Pinpoint the cell where the given text exists, returning its [X, Y] midpoint coordinate. 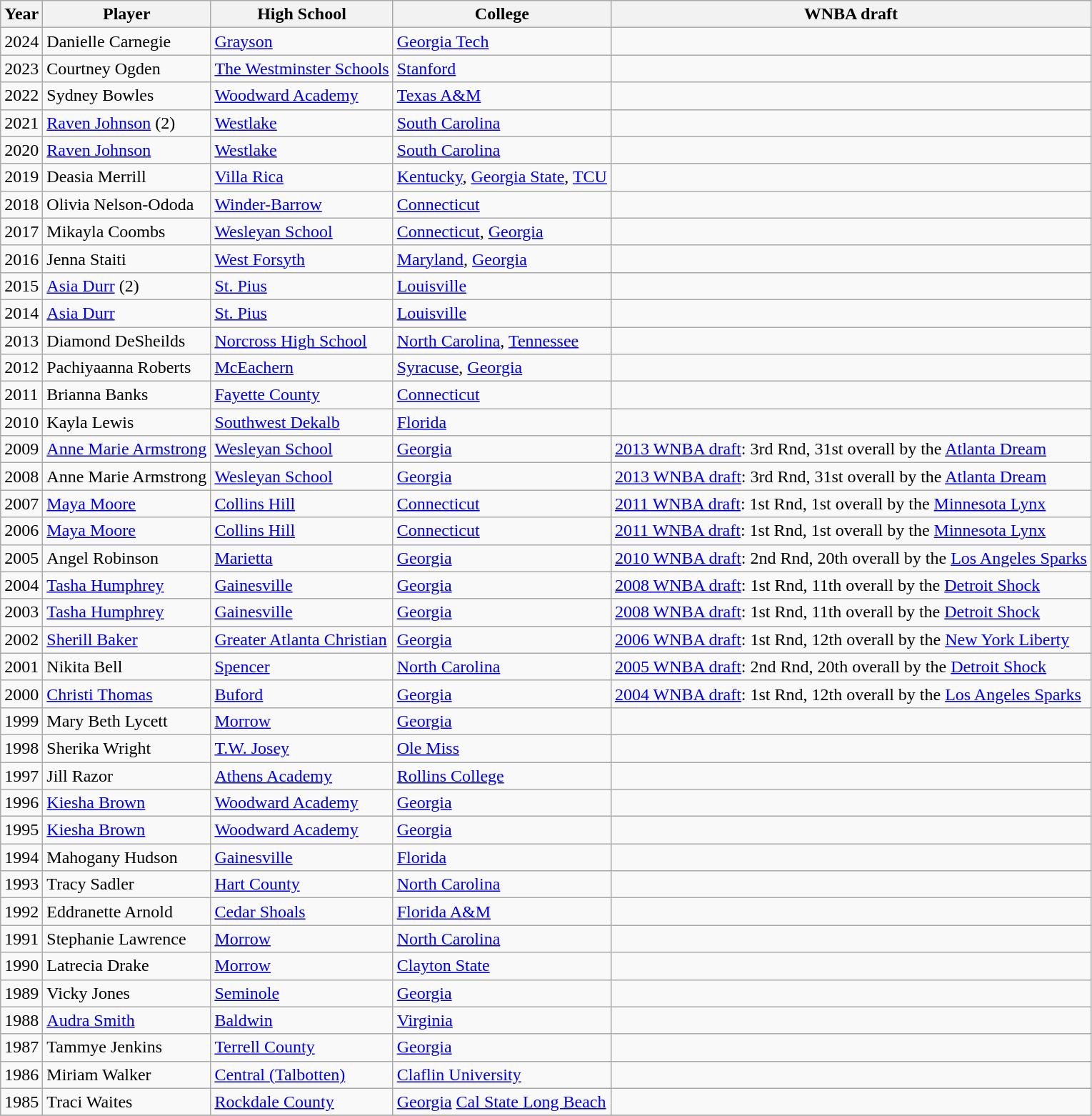
Virginia [501, 1020]
2019 [21, 177]
Christi Thomas [127, 694]
2023 [21, 69]
2016 [21, 259]
Syracuse, Georgia [501, 368]
2003 [21, 612]
1990 [21, 966]
2008 [21, 477]
2004 WNBA draft: 1st Rnd, 12th overall by the Los Angeles Sparks [851, 694]
Georgia Cal State Long Beach [501, 1102]
Mary Beth Lycett [127, 721]
McEachern [301, 368]
Mahogany Hudson [127, 857]
2013 [21, 341]
Georgia Tech [501, 41]
Hart County [301, 885]
Courtney Ogden [127, 69]
Greater Atlanta Christian [301, 639]
Clayton State [501, 966]
Player [127, 14]
Athens Academy [301, 775]
T.W. Josey [301, 748]
2021 [21, 123]
2024 [21, 41]
Angel Robinson [127, 558]
1985 [21, 1102]
Traci Waites [127, 1102]
Sherill Baker [127, 639]
Maryland, Georgia [501, 259]
2000 [21, 694]
1994 [21, 857]
Buford [301, 694]
Grayson [301, 41]
Terrell County [301, 1047]
The Westminster Schools [301, 69]
Kentucky, Georgia State, TCU [501, 177]
Rollins College [501, 775]
Diamond DeSheilds [127, 341]
North Carolina, Tennessee [501, 341]
Texas A&M [501, 96]
1991 [21, 939]
2002 [21, 639]
High School [301, 14]
Year [21, 14]
1997 [21, 775]
Raven Johnson [127, 150]
Baldwin [301, 1020]
1987 [21, 1047]
Asia Durr (2) [127, 286]
2004 [21, 585]
Tammye Jenkins [127, 1047]
Spencer [301, 667]
Marietta [301, 558]
Stephanie Lawrence [127, 939]
2001 [21, 667]
2012 [21, 368]
Seminole [301, 993]
2010 WNBA draft: 2nd Rnd, 20th overall by the Los Angeles Sparks [851, 558]
1995 [21, 830]
Olivia Nelson-Ododa [127, 204]
2010 [21, 422]
Asia Durr [127, 313]
2007 [21, 504]
Sherika Wright [127, 748]
Brianna Banks [127, 395]
1986 [21, 1075]
2014 [21, 313]
Winder-Barrow [301, 204]
Latrecia Drake [127, 966]
Kayla Lewis [127, 422]
2022 [21, 96]
Eddranette Arnold [127, 912]
2006 [21, 531]
2011 [21, 395]
Connecticut, Georgia [501, 231]
Deasia Merrill [127, 177]
1989 [21, 993]
1999 [21, 721]
Nikita Bell [127, 667]
Jill Razor [127, 775]
Danielle Carnegie [127, 41]
Jenna Staiti [127, 259]
Central (Talbotten) [301, 1075]
2005 [21, 558]
Villa Rica [301, 177]
2006 WNBA draft: 1st Rnd, 12th overall by the New York Liberty [851, 639]
Tracy Sadler [127, 885]
WNBA draft [851, 14]
Sydney Bowles [127, 96]
Vicky Jones [127, 993]
Stanford [501, 69]
Miriam Walker [127, 1075]
1998 [21, 748]
2018 [21, 204]
Florida A&M [501, 912]
Cedar Shoals [301, 912]
1993 [21, 885]
Audra Smith [127, 1020]
Pachiyaanna Roberts [127, 368]
Fayette County [301, 395]
Claflin University [501, 1075]
2017 [21, 231]
Rockdale County [301, 1102]
1992 [21, 912]
2015 [21, 286]
Mikayla Coombs [127, 231]
2005 WNBA draft: 2nd Rnd, 20th overall by the Detroit Shock [851, 667]
1988 [21, 1020]
Southwest Dekalb [301, 422]
Raven Johnson (2) [127, 123]
Norcross High School [301, 341]
1996 [21, 803]
2020 [21, 150]
College [501, 14]
West Forsyth [301, 259]
Ole Miss [501, 748]
2009 [21, 449]
